Search for the cell housing the specified text and yield its (X, Y) center coordinate. 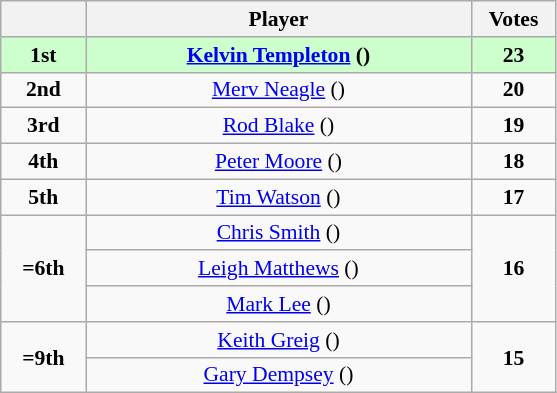
Kelvin Templeton () (278, 55)
Chris Smith () (278, 233)
Peter Moore () (278, 162)
4th (44, 162)
Gary Dempsey () (278, 375)
20 (514, 90)
5th (44, 197)
Mark Lee () (278, 304)
3rd (44, 126)
Votes (514, 19)
1st (44, 55)
Merv Neagle () (278, 90)
16 (514, 268)
17 (514, 197)
Tim Watson () (278, 197)
Rod Blake () (278, 126)
=9th (44, 358)
19 (514, 126)
Player (278, 19)
2nd (44, 90)
23 (514, 55)
18 (514, 162)
Keith Greig () (278, 340)
15 (514, 358)
=6th (44, 268)
Leigh Matthews () (278, 269)
